Identify which cell holds the provided text, then report its (x, y) central coordinate. 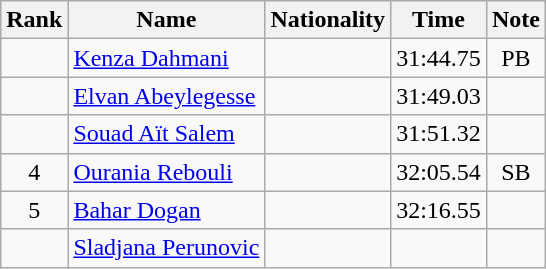
32:05.54 (439, 172)
Sladjana Perunovic (166, 248)
SB (516, 172)
Ourania Rebouli (166, 172)
31:49.03 (439, 96)
Souad Aït Salem (166, 134)
Time (439, 20)
Elvan Abeylegesse (166, 96)
Name (166, 20)
Bahar Dogan (166, 210)
Nationality (328, 20)
4 (34, 172)
31:44.75 (439, 58)
5 (34, 210)
Kenza Dahmani (166, 58)
PB (516, 58)
32:16.55 (439, 210)
Note (516, 20)
31:51.32 (439, 134)
Rank (34, 20)
